Return (x, y) of the center of cell containing provided text 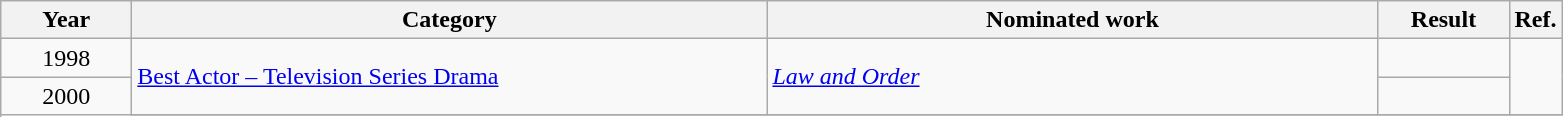
Ref. (1536, 20)
1998 (66, 58)
Category (450, 20)
Law and Order (1072, 77)
Nominated work (1072, 20)
Result (1444, 20)
Year (66, 20)
Best Actor – Television Series Drama (450, 77)
2000 (66, 96)
